Search for the cell housing the specified text and yield its (X, Y) center coordinate. 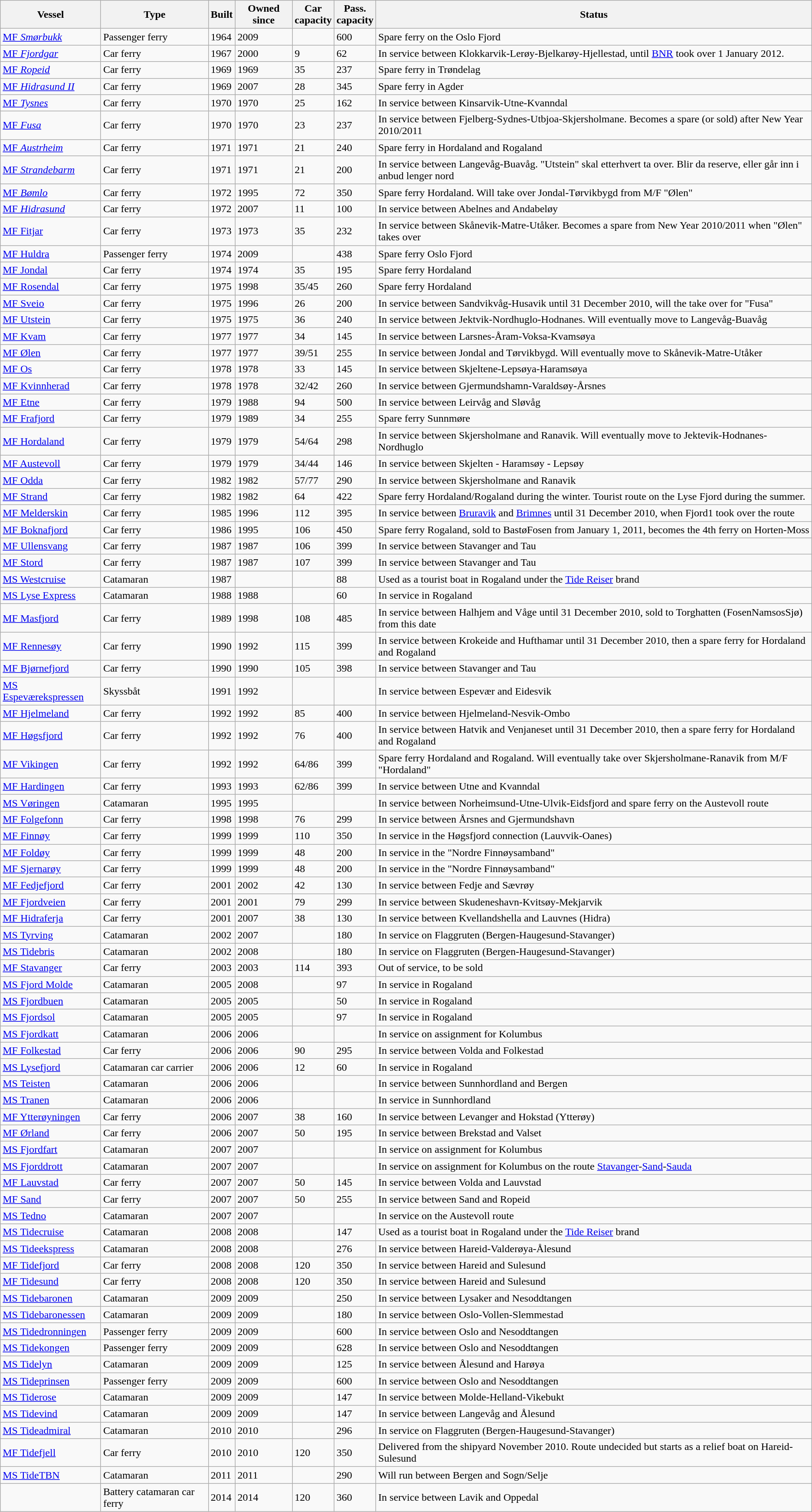
In service between Levanger and Hokstad (Ytterøy) (594, 1116)
MF Austrheim (51, 148)
In service between Lavik and Oppedal (594, 1498)
422 (355, 496)
In service between Skjeltene-Lepsøya-Haramsøya (594, 369)
450 (355, 530)
1986 (222, 530)
MF Hordaland (51, 441)
MS Fjordsol (51, 1017)
In service between Brekstad and Valset (594, 1133)
In service between Skånevik-Matre-Utåker. Becomes a spare from New Year 2010/2011 when "Ølen" takes over (594, 231)
MF Os (51, 369)
MF Ullensvang (51, 546)
MS Tideekspress (51, 1249)
62/86 (313, 786)
MS Lyse Express (51, 596)
In service between Sand and Ropeid (594, 1199)
MF Ørland (51, 1133)
MF Hidraferja (51, 918)
Spare ferry in Trøndelag (594, 70)
1985 (222, 513)
250 (355, 1298)
MS Tedno (51, 1216)
In service between Kinsarvik-Utne-Kvanndal (594, 103)
In service between Lysaker and Nesoddtangen (594, 1298)
Spare ferry Hordaland. Will take over Jondal-Tørvikbygd from M/F "Ølen" (594, 192)
In service between Bruravik and Brimnes until 31 December 2010, when Fjord1 took over the route (594, 513)
295 (355, 1050)
MF Ropeid (51, 70)
MS Tyrving (51, 935)
MF Hidrasund (51, 209)
In service on the Austevoll route (594, 1216)
In service between Sandvikvåg-Husavik until 31 December 2010, will the take over for "Fusa" (594, 303)
MF Odda (51, 480)
MF Fusa (51, 125)
In service between Fedje and Sævrøy (594, 886)
Spare ferry in Hordaland and Rogaland (594, 148)
MF Tidefjell (51, 1453)
MS Tideadmiral (51, 1430)
90 (313, 1050)
In service between Norheimsund-Utne-Ulvik-Eidsfjord and spare ferry on the Austevoll route (594, 803)
9 (313, 53)
MF Strandebarm (51, 170)
In service between Gjermundshamn-Varaldsøy-Årsnes (594, 386)
In service between Abelnes and Andabeløy (594, 209)
12 (313, 1067)
1964 (222, 37)
1967 (222, 53)
MF Hjelmeland (51, 713)
MF Hidrasund II (51, 86)
485 (355, 618)
Spare ferry Oslo Fjord (594, 254)
393 (355, 968)
39/51 (313, 353)
MF Stavanger (51, 968)
64/86 (313, 764)
Spare ferry Hordaland and Rogaland. Will eventually take over Skjersholmane-Ranavik from M/F "Hordaland" (594, 764)
MS Tidedronningen (51, 1331)
57/77 (313, 480)
34/44 (313, 463)
In service between Skjersholmane and Ranavik. Will eventually move to Jektevik-Hodnanes-Nordhuglo (594, 441)
MS Westcruise (51, 579)
MF Tysnes (51, 103)
64 (313, 496)
88 (355, 579)
MS Tranen (51, 1100)
In service between Volda and Lauvstad (594, 1183)
MF Fjordgar (51, 53)
MS Tiderose (51, 1397)
108 (313, 618)
In service between Utne and Kvanndal (594, 786)
MS Lysefjord (51, 1067)
In service between Oslo-Vollen-Slemmestad (594, 1315)
32/42 (313, 386)
MS Vøringen (51, 803)
In service between Langevåg and Ålesund (594, 1414)
In service between Fjelberg-Sydnes-Utbjoa-Skjersholmane. Becomes a spare (or sold) after New Year 2010/2011 (594, 125)
MF Finnøy (51, 836)
114 (313, 968)
MF Utstein (51, 320)
In service between Jektvik-Nordhuglo-Hodnanes. Will eventually move to Langevåg-Buavåg (594, 320)
In service between Skudeneshavn-Kvitsøy-Mekjarvik (594, 902)
MF Boknafjord (51, 530)
160 (355, 1116)
MF Bjørnefjord (51, 669)
MF Høgsfjord (51, 736)
25 (313, 103)
MF Huldra (51, 254)
In service between Sunnhordland and Bergen (594, 1083)
296 (355, 1430)
MF Lauvstad (51, 1183)
MS TideTBN (51, 1475)
Type (154, 15)
In service between Leirvåg and Sløvåg (594, 402)
In service between Jondal and Tørvikbygd. Will eventually move to Skånevik-Matre-Utåker (594, 353)
In service between Klokkarvik-Lerøy-Bjelkarøy-Hjellestad, until BNR took over 1 January 2012. (594, 53)
23 (313, 125)
Status (594, 15)
Spare ferry Hordaland/Rogaland during the winter. Tourist route on the Lyse Fjord during the summer. (594, 496)
In service between Hatvik and Venjaneset until 31 December 2010, then a spare ferry for Hordaland and Rogaland (594, 736)
MS Tideprinsen (51, 1381)
2000 (264, 53)
In service in the Høgsfjord connection (Lauvvik-Oanes) (594, 836)
In service between Krokeide and Hufthamar until 31 December 2010, then a spare ferry for Hordaland and Rogaland (594, 646)
MF Sand (51, 1199)
In service between Halhjem and Våge until 31 December 2010, sold to Torghatten (FosenNamsosSjø) from this date (594, 618)
Skyssbåt (154, 691)
298 (355, 441)
MF Hardingen (51, 786)
26 (313, 303)
395 (355, 513)
MF Tidefjord (51, 1265)
Spare ferry on the Oslo Fjord (594, 37)
In service on assignment for Kolumbus on the route Stavanger-Sand-Sauda (594, 1166)
MF Ytterøyningen (51, 1116)
MS Tidebaronen (51, 1298)
MS Fjordkatt (51, 1034)
500 (355, 402)
33 (313, 369)
In service between Årsnes and Gjermundshavn (594, 819)
In service between Volda and Folkestad (594, 1050)
MF Sjernarøy (51, 869)
Carcapacity (313, 15)
MF Frafjord (51, 419)
MF Melderskin (51, 513)
MF Kvam (51, 336)
85 (313, 713)
MF Folgefonn (51, 819)
94 (313, 402)
162 (355, 103)
MS Fjordbuen (51, 1001)
In service between Ålesund and Harøya (594, 1364)
In service between Espevær and Eidesvik (594, 691)
MS Tidelyn (51, 1364)
100 (355, 209)
In service between Skjelten - Haramsøy - Lepsøy (594, 463)
Pass.capacity (355, 15)
110 (313, 836)
In service in Sunnhordland (594, 1100)
MS Tidevind (51, 1414)
In service between Skjersholmane and Ranavik (594, 480)
628 (355, 1348)
Spare ferry Rogaland, sold to BastøFosen from January 1, 2011, becomes the 4th ferry on Horten-Moss (594, 530)
MS Tidebris (51, 951)
Vessel (51, 15)
In service between Kvellandshella and Lauvnes (Hidra) (594, 918)
112 (313, 513)
MF Tidesund (51, 1282)
398 (355, 669)
345 (355, 86)
MF Masfjord (51, 618)
MS Teisten (51, 1083)
36 (313, 320)
MF Fedjefjord (51, 886)
Spare ferry in Agder (594, 86)
28 (313, 86)
MS Espeværekspressen (51, 691)
Owned since (264, 15)
72 (313, 192)
In service between Hareid-Valderøya-Ålesund (594, 1249)
MF Foldøy (51, 853)
MS Tidekongen (51, 1348)
42 (313, 886)
Will run between Bergen and Sogn/Selje (594, 1475)
Catamaran car carrier (154, 1067)
35/45 (313, 287)
MF Strand (51, 496)
MF Ølen (51, 353)
In service between Hjelmeland-Nesvik-Ombo (594, 713)
MF Rennesøy (51, 646)
232 (355, 231)
Delivered from the shipyard November 2010. Route undecided but starts as a relief boat on Hareid-Sulesund (594, 1453)
MF Etne (51, 402)
146 (355, 463)
Out of service, to be sold (594, 968)
MF Sveio (51, 303)
11 (313, 209)
438 (355, 254)
1991 (222, 691)
MS Tidebaronessen (51, 1315)
54/64 (313, 441)
MF Fitjar (51, 231)
MS Tidecruise (51, 1232)
Spare ferry Sunnmøre (594, 419)
MF Folkestad (51, 1050)
MF Rosendal (51, 287)
276 (355, 1249)
MF Vikingen (51, 764)
MF Bømlo (51, 192)
In service between Molde-Helland-Vikebukt (594, 1397)
Battery catamaran car ferry (154, 1498)
62 (355, 53)
105 (313, 669)
MS Fjorddrott (51, 1166)
MF Stord (51, 563)
In service between Larsnes-Åram-Voksa-Kvamsøya (594, 336)
79 (313, 902)
Built (222, 15)
MF Kvinnherad (51, 386)
MF Fjordveien (51, 902)
125 (355, 1364)
107 (313, 563)
115 (313, 646)
MS Fjordfart (51, 1150)
MF Smørbukk (51, 37)
MF Jondal (51, 270)
MS Fjord Molde (51, 984)
In service between Langevåg-Buavåg. "Utstein" skal etterhvert ta over. Blir da reserve, eller går inn i anbud lenger nord (594, 170)
360 (355, 1498)
MF Austevoll (51, 463)
